Return (x, y) of the center of cell containing provided text 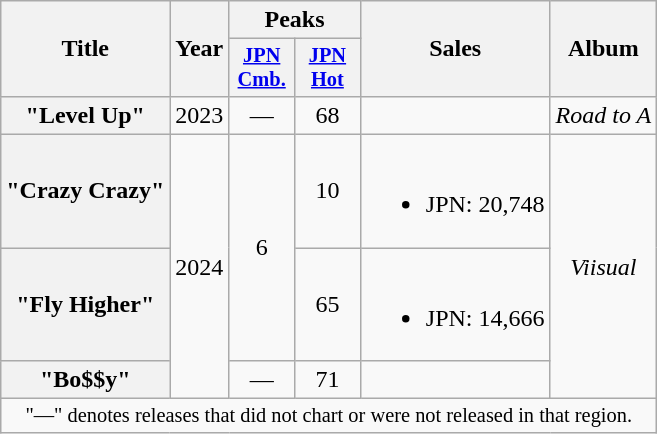
Album (604, 49)
10 (328, 192)
65 (328, 304)
6 (262, 248)
"Fly Higher" (86, 304)
71 (328, 380)
JPN: 20,748 (455, 192)
Year (200, 49)
Sales (455, 49)
JPN: 14,666 (455, 304)
2024 (200, 267)
"Bo$$y" (86, 380)
Peaks (294, 20)
2023 (200, 115)
Viisual (604, 267)
68 (328, 115)
"Crazy Crazy" (86, 192)
"Level Up" (86, 115)
"—" denotes releases that did not chart or were not released in that region. (329, 416)
Title (86, 49)
JPNHot (328, 68)
Road to A (604, 115)
JPNCmb. (262, 68)
